Return the (x, y) coordinate for the center point of the cell that contains the specified text.  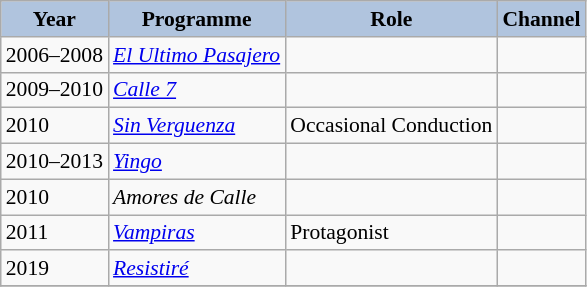
Resistiré (196, 269)
Role (391, 19)
2010–2013 (54, 162)
Channel (541, 19)
Protagonist (391, 233)
2019 (54, 269)
El Ultimo Pasajero (196, 55)
Programme (196, 19)
2011 (54, 233)
2006–2008 (54, 55)
Vampiras (196, 233)
Sin Verguenza (196, 126)
Year (54, 19)
Occasional Conduction (391, 126)
2009–2010 (54, 90)
Amores de Calle (196, 197)
Yingo (196, 162)
Calle 7 (196, 90)
